Find where the given text appears and provide that cell's center as (x, y) coordinate. 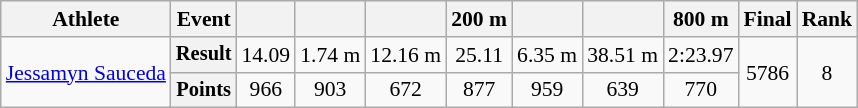
903 (330, 90)
Points (204, 90)
Rank (828, 19)
877 (479, 90)
966 (266, 90)
959 (547, 90)
Jessamyn Sauceda (86, 72)
12.16 m (406, 55)
Event (204, 19)
Athlete (86, 19)
672 (406, 90)
800 m (700, 19)
2:23.97 (700, 55)
Final (768, 19)
Result (204, 55)
14.09 (266, 55)
1.74 m (330, 55)
6.35 m (547, 55)
8 (828, 72)
770 (700, 90)
639 (622, 90)
200 m (479, 19)
25.11 (479, 55)
5786 (768, 72)
38.51 m (622, 55)
